Determine the [x, y] coordinate at the center of the cell enclosing the given text.  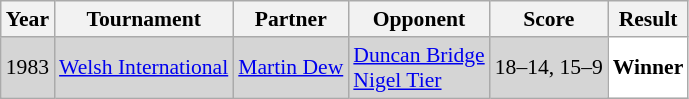
Martin Dew [290, 68]
Tournament [144, 19]
Year [28, 19]
Winner [648, 68]
Duncan Bridge Nigel Tier [418, 68]
18–14, 15–9 [549, 68]
Opponent [418, 19]
Welsh International [144, 68]
Score [549, 19]
Partner [290, 19]
Result [648, 19]
1983 [28, 68]
